Find where the given text appears and provide that cell's center as (x, y) coordinate. 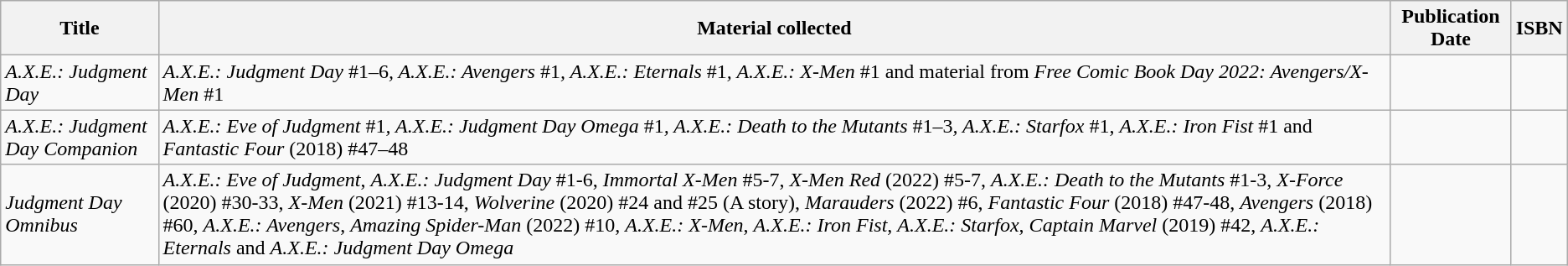
A.X.E.: Judgment Day Companion (80, 138)
Publication Date (1451, 29)
A.X.E.: Judgment Day #1–6, A.X.E.: Avengers #1, A.X.E.: Eternals #1, A.X.E.: X-Men #1 and material from Free Comic Book Day 2022: Avengers/X-Men #1 (774, 82)
Title (80, 29)
Material collected (774, 29)
Judgment Day Omnibus (80, 215)
A.X.E.: Judgment Day (80, 82)
ISBN (1540, 29)
